Return the [x, y] coordinate for the center point of the cell that contains the specified text.  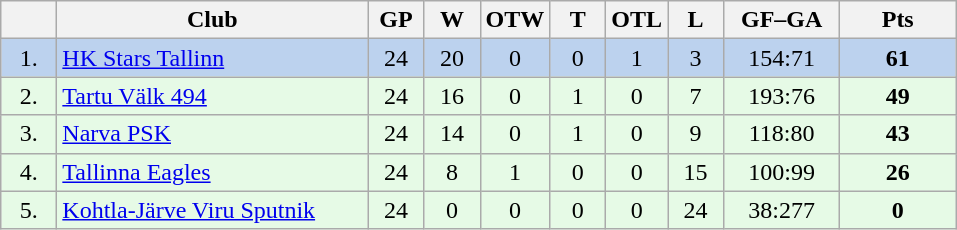
16 [452, 96]
7 [696, 96]
1. [29, 58]
Narva PSK [212, 134]
5. [29, 210]
Tartu Välk 494 [212, 96]
15 [696, 172]
14 [452, 134]
193:76 [782, 96]
W [452, 20]
20 [452, 58]
154:71 [782, 58]
Tallinna Eagles [212, 172]
L [696, 20]
Club [212, 20]
2. [29, 96]
4. [29, 172]
3 [696, 58]
HK Stars Tallinn [212, 58]
GF–GA [782, 20]
43 [898, 134]
Kohtla-Järve Viru Sputnik [212, 210]
49 [898, 96]
118:80 [782, 134]
OTW [515, 20]
26 [898, 172]
3. [29, 134]
8 [452, 172]
GP [396, 20]
9 [696, 134]
61 [898, 58]
Pts [898, 20]
OTL [637, 20]
100:99 [782, 172]
38:277 [782, 210]
T [578, 20]
